Return the [X, Y] coordinate for the center point of the cell that contains the specified text.  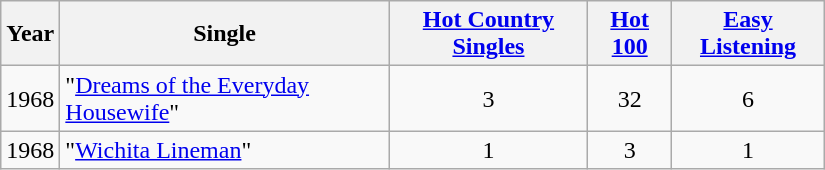
"Wichita Lineman" [224, 150]
"Dreams of the Everyday Housewife" [224, 98]
6 [748, 98]
Hot 100 [630, 34]
Hot Country Singles [488, 34]
Single [224, 34]
Easy Listening [748, 34]
32 [630, 98]
Year [30, 34]
